Determine the (x, y) coordinate at the center of the cell enclosing the given text.  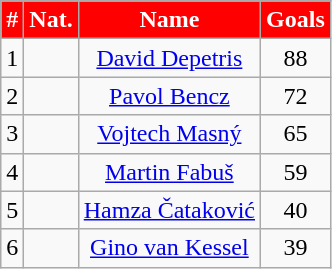
59 (296, 172)
1 (12, 58)
Goals (296, 20)
4 (12, 172)
3 (12, 134)
Pavol Bencz (169, 96)
40 (296, 210)
2 (12, 96)
Gino van Kessel (169, 248)
72 (296, 96)
Vojtech Masný (169, 134)
Hamza Čataković (169, 210)
Name (169, 20)
Nat. (51, 20)
65 (296, 134)
Martin Fabuš (169, 172)
# (12, 20)
6 (12, 248)
David Depetris (169, 58)
39 (296, 248)
88 (296, 58)
5 (12, 210)
